Scan for the cell matching the given text and deliver its (x, y) coordinate at center. 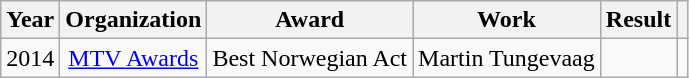
Award (310, 20)
Work (507, 20)
Year (30, 20)
Result (638, 20)
MTV Awards (134, 58)
2014 (30, 58)
Organization (134, 20)
Best Norwegian Act (310, 58)
Martin Tungevaag (507, 58)
